Capture the cell that displays the provided text and extract its [X, Y] central coordinate. 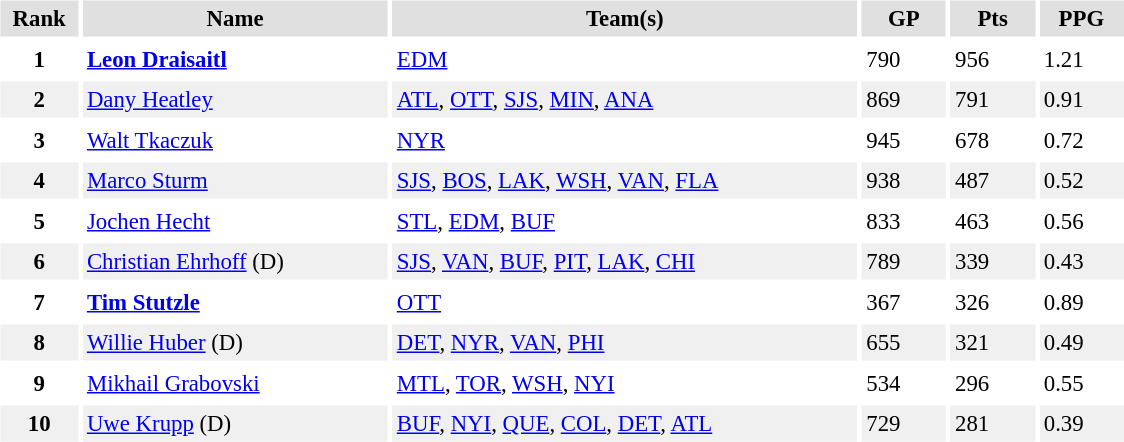
296 [993, 383]
6 [38, 262]
NYR [624, 140]
0.55 [1081, 383]
OTT [624, 302]
Walt Tkaczuk [234, 140]
339 [993, 262]
8 [38, 342]
367 [904, 302]
945 [904, 140]
534 [904, 383]
0.49 [1081, 342]
DET, NYR, VAN, PHI [624, 342]
869 [904, 100]
2 [38, 100]
7 [38, 302]
0.43 [1081, 262]
SJS, VAN, BUF, PIT, LAK, CHI [624, 262]
655 [904, 342]
Uwe Krupp (D) [234, 424]
BUF, NYI, QUE, COL, DET, ATL [624, 424]
3 [38, 140]
SJS, BOS, LAK, WSH, VAN, FLA [624, 180]
833 [904, 221]
326 [993, 302]
321 [993, 342]
1 [38, 59]
Mikhail Grabovski [234, 383]
GP [904, 18]
729 [904, 424]
ATL, OTT, SJS, MIN, ANA [624, 100]
Team(s) [624, 18]
938 [904, 180]
956 [993, 59]
463 [993, 221]
Marco Sturm [234, 180]
487 [993, 180]
Rank [38, 18]
Willie Huber (D) [234, 342]
PPG [1081, 18]
0.91 [1081, 100]
0.72 [1081, 140]
0.52 [1081, 180]
Christian Ehrhoff (D) [234, 262]
Name [234, 18]
678 [993, 140]
0.56 [1081, 221]
Dany Heatley [234, 100]
0.39 [1081, 424]
EDM [624, 59]
5 [38, 221]
1.21 [1081, 59]
281 [993, 424]
789 [904, 262]
0.89 [1081, 302]
Tim Stutzle [234, 302]
Pts [993, 18]
Jochen Hecht [234, 221]
MTL, TOR, WSH, NYI [624, 383]
10 [38, 424]
STL, EDM, BUF [624, 221]
790 [904, 59]
Leon Draisaitl [234, 59]
9 [38, 383]
4 [38, 180]
791 [993, 100]
